Provide the (X, Y) coordinate of the cell's center where the given text is located.  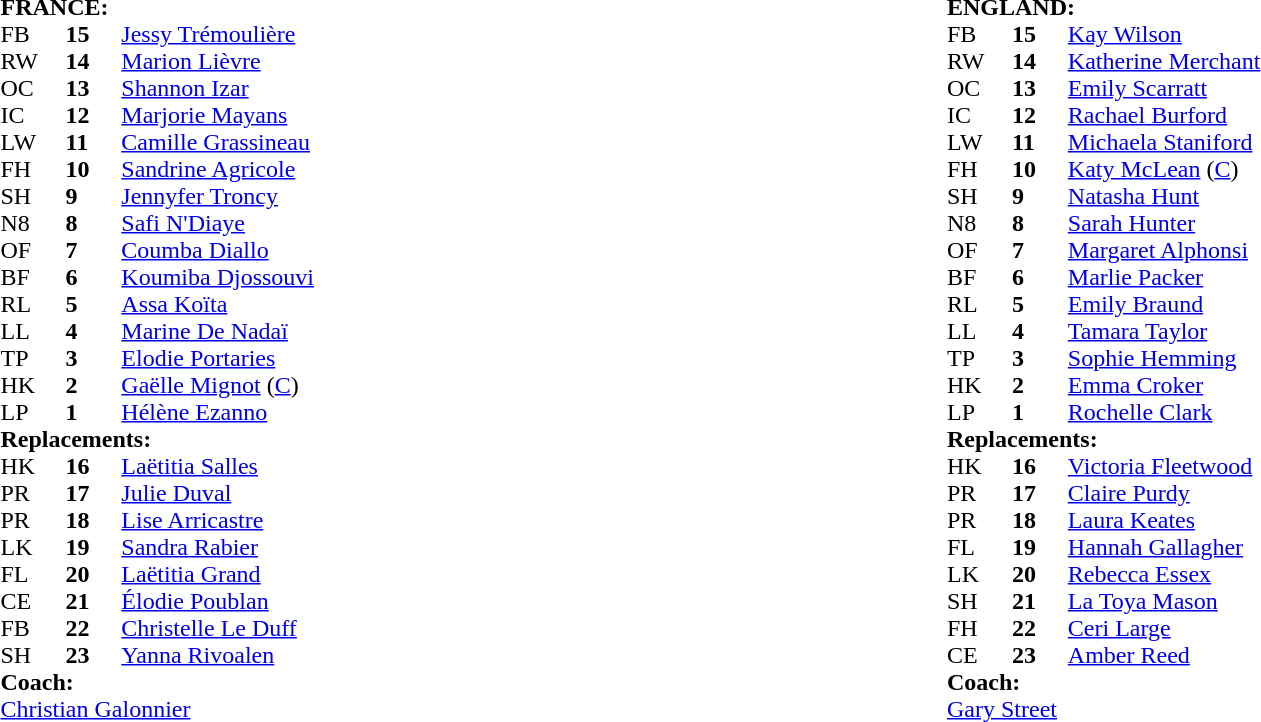
Coumba Diallo (326, 250)
Marine De Nadaï (326, 332)
Camille Grassineau (326, 142)
Sandrine Agricole (326, 170)
Sandra Rabier (326, 548)
Laëtitia Salles (326, 466)
Shannon Izar (326, 88)
Julie Duval (326, 494)
Safi N'Diaye (326, 224)
Laëtitia Grand (326, 574)
Replacements: (470, 440)
Lise Arricastre (326, 520)
Koumiba Djossouvi (326, 278)
Coach: (470, 682)
Élodie Poublan (326, 602)
Elodie Portaries (326, 358)
Jessy Trémoulière (326, 34)
Gaëlle Mignot (C) (326, 386)
Yanna Rivoalen (326, 656)
Marion Lièvre (326, 62)
Assa Koïta (326, 304)
Marjorie Mayans (326, 116)
Jennyfer Troncy (326, 196)
Hélène Ezanno (326, 412)
Christelle Le Duff (326, 628)
